Search for the cell housing the specified text and yield its (x, y) center coordinate. 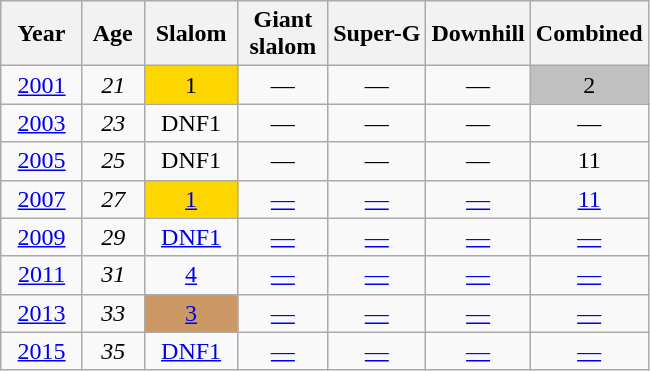
23 (113, 123)
4 (191, 275)
2009 (42, 237)
35 (113, 351)
2005 (42, 161)
Super-G (377, 34)
2013 (42, 313)
Giant slalom (283, 34)
25 (113, 161)
2007 (42, 199)
2003 (42, 123)
27 (113, 199)
2001 (42, 85)
21 (113, 85)
2015 (42, 351)
29 (113, 237)
33 (113, 313)
31 (113, 275)
3 (191, 313)
Slalom (191, 34)
Year (42, 34)
Age (113, 34)
Combined (589, 34)
2011 (42, 275)
2 (589, 85)
Downhill (478, 34)
